Identify which cell holds the provided text, then report its (x, y) central coordinate. 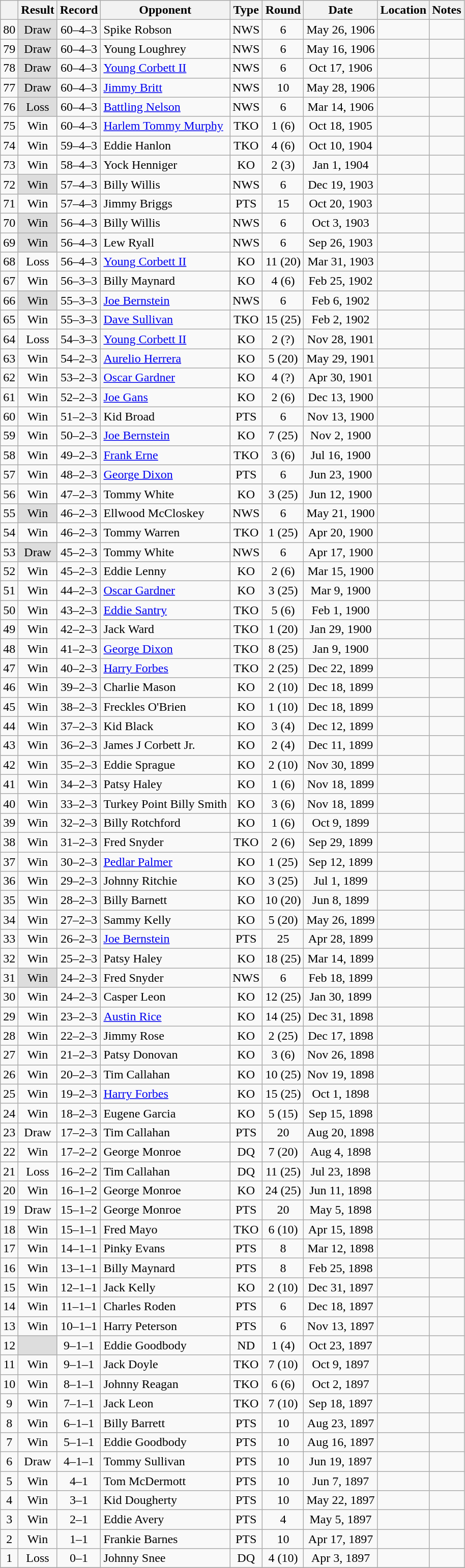
56–3–3 (79, 281)
Jun 8, 1899 (341, 900)
Apr 30, 1901 (341, 378)
2 (4) (283, 745)
Kid Black (165, 726)
Yock Henniger (165, 165)
Apr 3, 1897 (341, 1558)
Jul 16, 1900 (341, 455)
Dec 22, 1899 (341, 668)
57 (9, 474)
10–1–1 (79, 1326)
49 (9, 629)
14–1–1 (79, 1249)
Patsy Donovan (165, 1055)
6–1–1 (79, 1423)
27 (9, 1055)
37–2–3 (79, 726)
31–2–3 (79, 842)
Jul 23, 1898 (341, 1171)
Billy Barrett (165, 1423)
Frankie Barnes (165, 1539)
May 16, 1906 (341, 49)
31 (9, 978)
28 (9, 1036)
10 (20) (283, 900)
Jan 29, 1900 (341, 629)
35 (9, 900)
1 (20) (283, 629)
5 (9, 1481)
42 (9, 765)
Billy Barnett (165, 900)
Feb 2, 1902 (341, 320)
6 (6) (283, 1384)
Jack Doyle (165, 1365)
Mar 14, 1906 (341, 107)
Mar 9, 1900 (341, 591)
45 (9, 707)
Apr 20, 1900 (341, 532)
Charles Roden (165, 1307)
21–2–3 (79, 1055)
Freckles O'Brien (165, 707)
28–2–3 (79, 900)
Nov 2, 1900 (341, 436)
Jul 1, 1899 (341, 881)
29 (9, 1016)
James J Corbett Jr. (165, 745)
Nov 13, 1897 (341, 1326)
Aug 4, 1898 (341, 1152)
Jack Ward (165, 629)
62 (9, 378)
68 (9, 262)
0–1 (79, 1558)
80 (9, 29)
Jun 12, 1900 (341, 494)
73 (9, 165)
Date (341, 10)
17 (9, 1249)
33–2–3 (79, 803)
Charlie Mason (165, 687)
Nov 30, 1899 (341, 765)
17–2–3 (79, 1132)
54–3–3 (79, 339)
43 (9, 745)
1 (9, 1558)
Eugene Garcia (165, 1113)
67 (9, 281)
Dec 17, 1898 (341, 1036)
12 (9, 1345)
6 (10) (283, 1229)
3 (9, 1520)
Oct 9, 1899 (341, 823)
1 (4) (283, 1345)
Sep 29, 1899 (341, 842)
Sep 15, 1898 (341, 1113)
38 (9, 842)
25–2–3 (79, 958)
20–2–3 (79, 1074)
24 (25) (283, 1191)
2 (3) (283, 165)
3–1 (79, 1500)
59–4–3 (79, 145)
Apr 28, 1899 (341, 939)
36–2–3 (79, 745)
Jan 1, 1904 (341, 165)
23 (9, 1132)
58 (9, 455)
75 (9, 126)
52 (9, 571)
Kid Broad (165, 416)
4–1 (79, 1481)
Dec 11, 1899 (341, 745)
Mar 31, 1903 (341, 262)
63 (9, 358)
18 (9, 1229)
Jun 11, 1898 (341, 1191)
Eddie Lenny (165, 571)
3 (4) (283, 726)
Apr 17, 1897 (341, 1539)
Jan 9, 1900 (341, 649)
Jimmy Rose (165, 1036)
May 28, 1906 (341, 87)
4 (10) (283, 1558)
47 (9, 668)
12–1–1 (79, 1287)
Battling Nelson (165, 107)
42–2–3 (79, 629)
15–1–1 (79, 1229)
61 (9, 397)
46 (9, 687)
Lew Ryall (165, 243)
Opponent (165, 10)
41–2–3 (79, 649)
May 26, 1899 (341, 920)
Jun 7, 1897 (341, 1481)
76 (9, 107)
59 (9, 436)
41 (9, 784)
Oct 18, 1905 (341, 126)
58–4–3 (79, 165)
13 (9, 1326)
Jun 23, 1900 (341, 474)
Location (403, 10)
Eddie Santry (165, 610)
May 22, 1897 (341, 1500)
15–1–2 (79, 1210)
2–1 (79, 1520)
14 (9, 1307)
Notes (447, 10)
30–2–3 (79, 862)
May 29, 1901 (341, 358)
Casper Leon (165, 997)
Jimmy Britt (165, 87)
Feb 18, 1899 (341, 978)
Johnny Snee (165, 1558)
16–1–2 (79, 1191)
Sammy Kelly (165, 920)
4 (?) (283, 378)
Dec 18, 1897 (341, 1307)
11 (20) (283, 262)
49–2–3 (79, 455)
11 (9, 1365)
40–2–3 (79, 668)
Young Loughrey (165, 49)
Feb 6, 1902 (341, 300)
Dec 31, 1897 (341, 1287)
18–2–3 (79, 1113)
22–2–3 (79, 1036)
Mar 15, 1900 (341, 571)
Tommy Warren (165, 532)
56 (9, 494)
34 (9, 920)
Oct 2, 1897 (341, 1384)
72 (9, 184)
Nov 13, 1900 (341, 416)
Sep 18, 1897 (341, 1403)
Aug 23, 1897 (341, 1423)
Oct 10, 1904 (341, 145)
Sep 26, 1903 (341, 243)
32–2–3 (79, 823)
33 (9, 939)
19–2–3 (79, 1094)
Billy Rotchford (165, 823)
44–2–3 (79, 591)
50 (9, 610)
Nov 19, 1898 (341, 1074)
37 (9, 862)
54–2–3 (79, 358)
13–1–1 (79, 1268)
65 (9, 320)
18 (25) (283, 958)
51–2–3 (79, 416)
Eddie Avery (165, 1520)
ND (246, 1345)
2 (9, 1539)
51 (9, 591)
10 (25) (283, 1074)
Tommy Sullivan (165, 1461)
14 (25) (283, 1016)
Johnny Reagan (165, 1384)
2 (?) (283, 339)
Feb 1, 1900 (341, 610)
52–2–3 (79, 397)
64 (9, 339)
Jimmy Briggs (165, 203)
47–2–3 (79, 494)
Aug 16, 1897 (341, 1442)
22 (9, 1152)
66 (9, 300)
Aug 20, 1898 (341, 1132)
Fred Mayo (165, 1229)
Dec 31, 1898 (341, 1016)
39 (9, 823)
4–1–1 (79, 1461)
May 5, 1897 (341, 1520)
Mar 12, 1898 (341, 1249)
Oct 9, 1897 (341, 1365)
Eddie Hanlon (165, 145)
34–2–3 (79, 784)
Pinky Evans (165, 1249)
Feb 25, 1898 (341, 1268)
Harlem Tommy Murphy (165, 126)
Apr 17, 1900 (341, 552)
May 26, 1906 (341, 29)
5 (15) (283, 1113)
Kid Dougherty (165, 1500)
Record (79, 10)
9 (9, 1403)
Oct 20, 1903 (341, 203)
Harry Peterson (165, 1326)
1 (10) (283, 707)
43–2–3 (79, 610)
54 (9, 532)
Result (38, 10)
11–1–1 (79, 1307)
Dave Sullivan (165, 320)
27–2–3 (79, 920)
Turkey Point Billy Smith (165, 803)
Jan 30, 1899 (341, 997)
74 (9, 145)
Oct 17, 1906 (341, 68)
8–1–1 (79, 1384)
Jun 19, 1897 (341, 1461)
Nov 28, 1901 (341, 339)
5 (6) (283, 610)
44 (9, 726)
Eddie Sprague (165, 765)
32 (9, 958)
24 (9, 1113)
Nov 26, 1898 (341, 1055)
8 (25) (283, 649)
26 (9, 1074)
71 (9, 203)
7 (25) (283, 436)
36 (9, 881)
Aurelio Herrera (165, 358)
50–2–3 (79, 436)
55 (9, 513)
Tom McDermott (165, 1481)
19 (9, 1210)
30 (9, 997)
39–2–3 (79, 687)
May 5, 1898 (341, 1210)
23–2–3 (79, 1016)
Austin Rice (165, 1016)
17–2–2 (79, 1152)
Dec 13, 1900 (341, 397)
77 (9, 87)
70 (9, 223)
5–1–1 (79, 1442)
Joe Gans (165, 397)
Pedlar Palmer (165, 862)
Jack Leon (165, 1403)
53–2–3 (79, 378)
11 (25) (283, 1171)
Spike Robson (165, 29)
78 (9, 68)
48 (9, 649)
Sep 12, 1899 (341, 862)
79 (9, 49)
53 (9, 552)
Johnny Ritchie (165, 881)
Jack Kelly (165, 1287)
Oct 3, 1903 (341, 223)
16 (9, 1268)
21 (9, 1171)
Oct 23, 1897 (341, 1345)
69 (9, 243)
12 (25) (283, 997)
40 (9, 803)
7 (20) (283, 1152)
Feb 25, 1902 (341, 281)
May 21, 1900 (341, 513)
29–2–3 (79, 881)
60 (9, 416)
Apr 15, 1898 (341, 1229)
Mar 14, 1899 (341, 958)
16–2–2 (79, 1171)
Dec 19, 1903 (341, 184)
26–2–3 (79, 939)
Frank Erne (165, 455)
Round (283, 10)
35–2–3 (79, 765)
7 (9, 1442)
48–2–3 (79, 474)
Oct 1, 1898 (341, 1094)
Type (246, 10)
38–2–3 (79, 707)
Dec 12, 1899 (341, 726)
Ellwood McCloskey (165, 513)
7–1–1 (79, 1403)
1–1 (79, 1539)
